Scan for the cell matching the given text and deliver its (X, Y) coordinate at center. 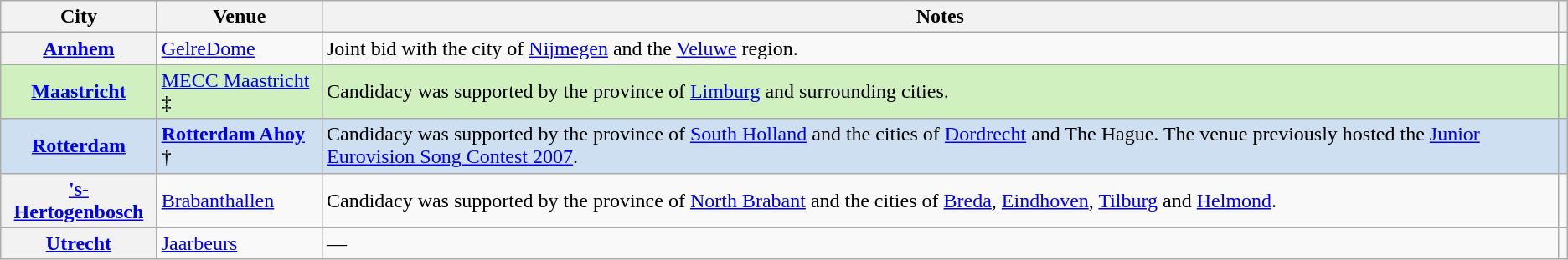
Maastricht (79, 92)
Brabanthallen (240, 201)
Rotterdam Ahoy † (240, 145)
Utrecht (79, 243)
Jaarbeurs (240, 243)
— (940, 243)
MECC Maastricht ‡ (240, 92)
GelreDome (240, 48)
Arnhem (79, 48)
Joint bid with the city of Nijmegen and the Veluwe region. (940, 48)
Candidacy was supported by the province of Limburg and surrounding cities. (940, 92)
Rotterdam (79, 145)
City (79, 17)
Candidacy was supported by the province of North Brabant and the cities of Breda, Eindhoven, Tilburg and Helmond. (940, 201)
's-Hertogenbosch (79, 201)
Venue (240, 17)
Notes (940, 17)
